Locate the cell with the specified text and output its (X, Y) center coordinate. 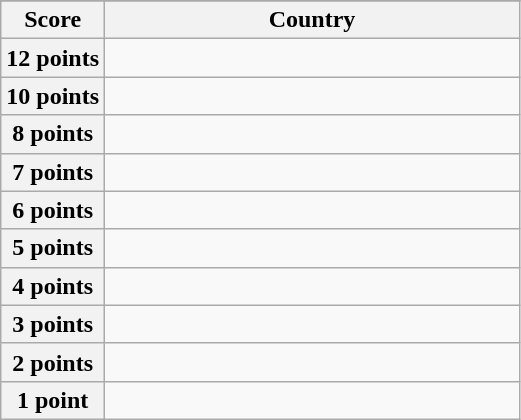
1 point (53, 400)
12 points (53, 58)
4 points (53, 286)
5 points (53, 248)
6 points (53, 210)
7 points (53, 172)
Score (53, 20)
Country (312, 20)
2 points (53, 362)
8 points (53, 134)
3 points (53, 324)
10 points (53, 96)
